Return [x, y] of the center of cell containing provided text 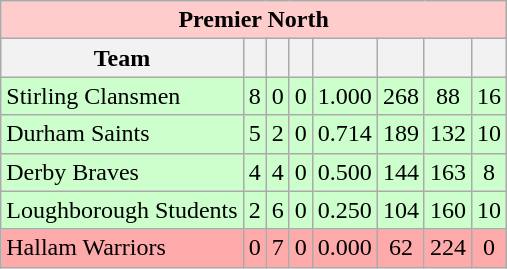
189 [400, 134]
0.000 [344, 248]
Hallam Warriors [122, 248]
144 [400, 172]
Stirling Clansmen [122, 96]
0.250 [344, 210]
104 [400, 210]
6 [278, 210]
Durham Saints [122, 134]
0.714 [344, 134]
Premier North [254, 20]
88 [448, 96]
16 [490, 96]
Team [122, 58]
7 [278, 248]
224 [448, 248]
160 [448, 210]
163 [448, 172]
Derby Braves [122, 172]
62 [400, 248]
Loughborough Students [122, 210]
5 [254, 134]
132 [448, 134]
268 [400, 96]
1.000 [344, 96]
0.500 [344, 172]
